Detect which cell encompasses the target text, then output its (x, y) center coordinate. 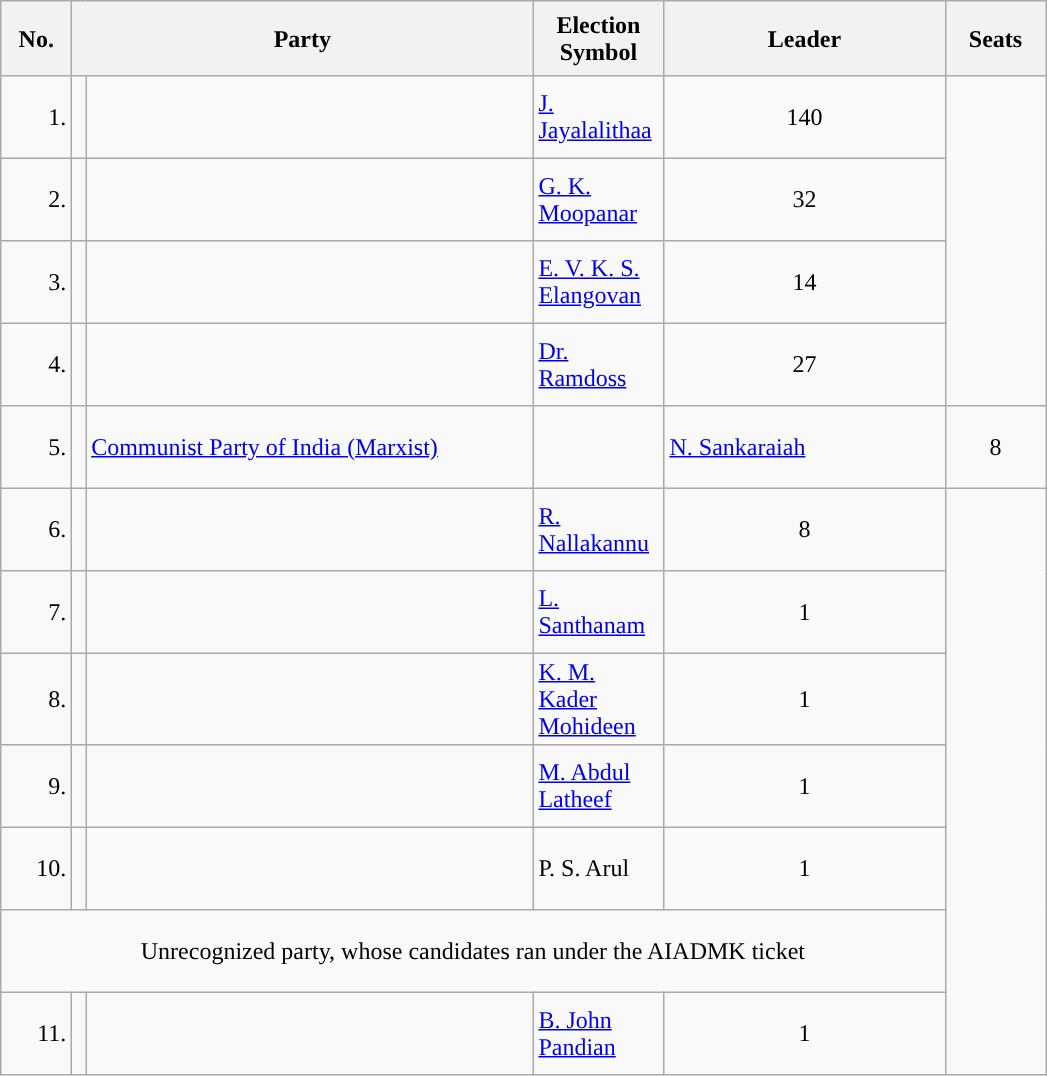
R. Nallakannu (598, 529)
No. (36, 38)
K. M. Kader Mohideen (598, 699)
14 (804, 282)
3. (36, 282)
Communist Party of India (Marxist) (310, 447)
11. (36, 1034)
Seats (996, 38)
Dr. Ramdoss (598, 364)
Leader (804, 38)
9. (36, 786)
N. Sankaraiah (804, 447)
5. (36, 447)
10. (36, 869)
1. (36, 117)
G. K. Moopanar (598, 199)
L. Santhanam (598, 612)
6. (36, 529)
Election Symbol (598, 38)
Unrecognized party, whose candidates ran under the AIADMK ticket (473, 951)
140 (804, 117)
J. Jayalalithaa (598, 117)
Party (302, 38)
32 (804, 199)
M. Abdul Latheef (598, 786)
B. John Pandian (598, 1034)
E. V. K. S. Elangovan (598, 282)
4. (36, 364)
7. (36, 612)
2. (36, 199)
27 (804, 364)
8. (36, 699)
P. S. Arul (598, 869)
